Scan for the cell matching the given text and deliver its [X, Y] coordinate at center. 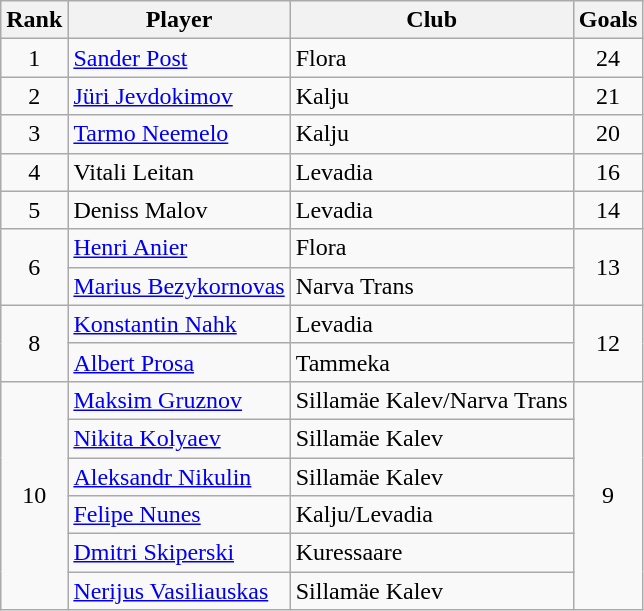
Aleksandr Nikulin [179, 477]
Nikita Kolyaev [179, 438]
10 [34, 495]
Maksim Gruznov [179, 400]
Dmitri Skiperski [179, 553]
24 [608, 58]
Jüri Jevdokimov [179, 96]
Albert Prosa [179, 362]
2 [34, 96]
12 [608, 343]
Goals [608, 20]
Kuressaare [432, 553]
16 [608, 172]
6 [34, 267]
20 [608, 134]
Deniss Malov [179, 210]
Player [179, 20]
3 [34, 134]
1 [34, 58]
14 [608, 210]
Tarmo Neemelo [179, 134]
Nerijus Vasiliauskas [179, 591]
Konstantin Nahk [179, 324]
Kalju/Levadia [432, 515]
21 [608, 96]
Sander Post [179, 58]
9 [608, 495]
Club [432, 20]
Tammeka [432, 362]
4 [34, 172]
Marius Bezykornovas [179, 286]
8 [34, 343]
Felipe Nunes [179, 515]
Rank [34, 20]
Henri Anier [179, 248]
13 [608, 267]
Narva Trans [432, 286]
Sillamäe Kalev/Narva Trans [432, 400]
5 [34, 210]
Vitali Leitan [179, 172]
